Search for the cell housing the specified text and yield its [x, y] center coordinate. 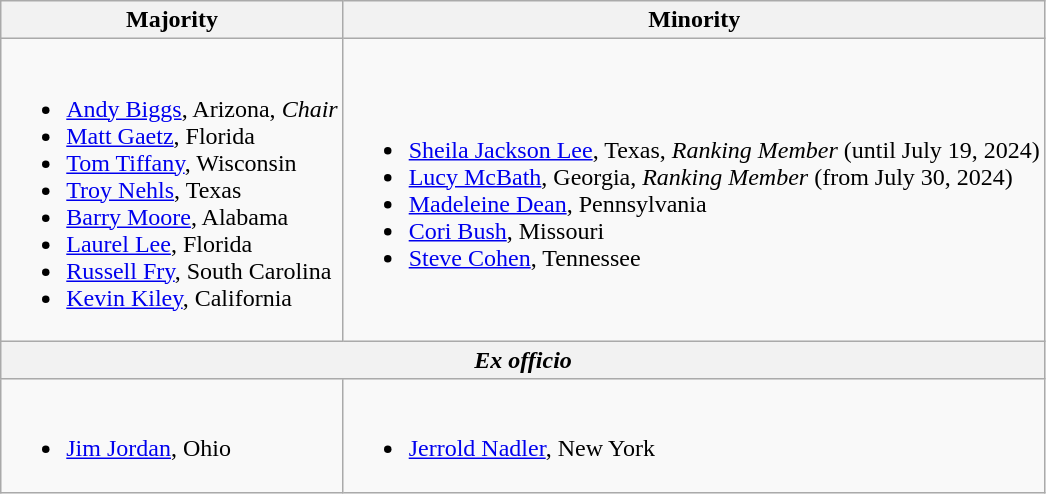
Majority [172, 20]
Jerrold Nadler, New York [694, 436]
Minority [694, 20]
Jim Jordan, Ohio [172, 436]
Ex officio [524, 360]
